Provide the (x, y) coordinate of the cell's center where the given text is located.  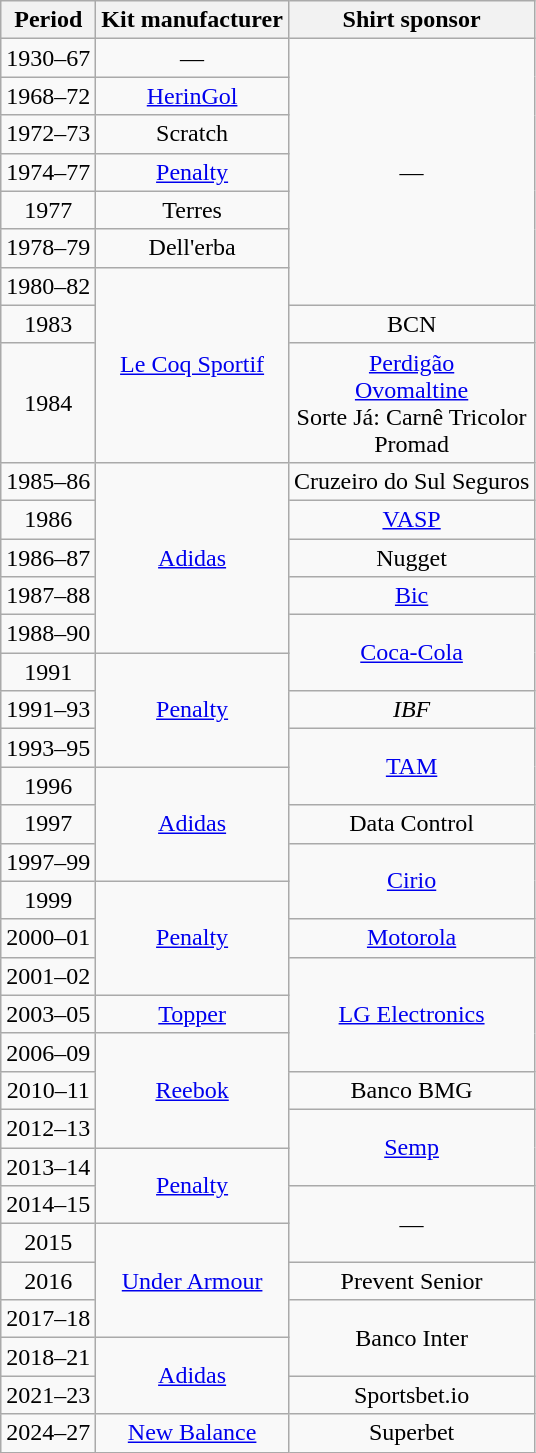
Coca-Cola (411, 653)
1988–90 (48, 634)
1985–86 (48, 481)
Period (48, 20)
2018–21 (48, 1357)
2016 (48, 1281)
Superbet (411, 1433)
2024–27 (48, 1433)
1999 (48, 900)
1993–95 (48, 748)
2000–01 (48, 938)
1978–79 (48, 248)
Shirt sponsor (411, 20)
1986 (48, 519)
2017–18 (48, 1319)
VASP (411, 519)
HerinGol (192, 96)
Kit manufacturer (192, 20)
2021–23 (48, 1395)
2014–15 (48, 1205)
Under Armour (192, 1281)
1974–77 (48, 172)
New Balance (192, 1433)
BCN (411, 324)
1930–67 (48, 58)
1991–93 (48, 710)
IBF (411, 710)
Banco BMG (411, 1090)
1997–99 (48, 862)
1968–72 (48, 96)
Semp (411, 1147)
Reebok (192, 1090)
Bic (411, 596)
LG Electronics (411, 1014)
1980–82 (48, 286)
Le Coq Sportif (192, 364)
Nugget (411, 557)
1977 (48, 210)
2012–13 (48, 1128)
Cruzeiro do Sul Seguros (411, 481)
Dell'erba (192, 248)
2001–02 (48, 976)
Scratch (192, 134)
2006–09 (48, 1052)
1987–88 (48, 596)
TAM (411, 767)
1972–73 (48, 134)
1996 (48, 786)
2010–11 (48, 1090)
PerdigãoOvomaltineSorte Já: Carnê TricolorPromad (411, 402)
1991 (48, 672)
Sportsbet.io (411, 1395)
Prevent Senior (411, 1281)
Topper (192, 1014)
2003–05 (48, 1014)
Cirio (411, 881)
1997 (48, 824)
Data Control (411, 824)
Terres (192, 210)
1986–87 (48, 557)
2015 (48, 1243)
2013–14 (48, 1167)
Motorola (411, 938)
Banco Inter (411, 1338)
1984 (48, 402)
1983 (48, 324)
